Identify which cell holds the provided text, then report its (x, y) central coordinate. 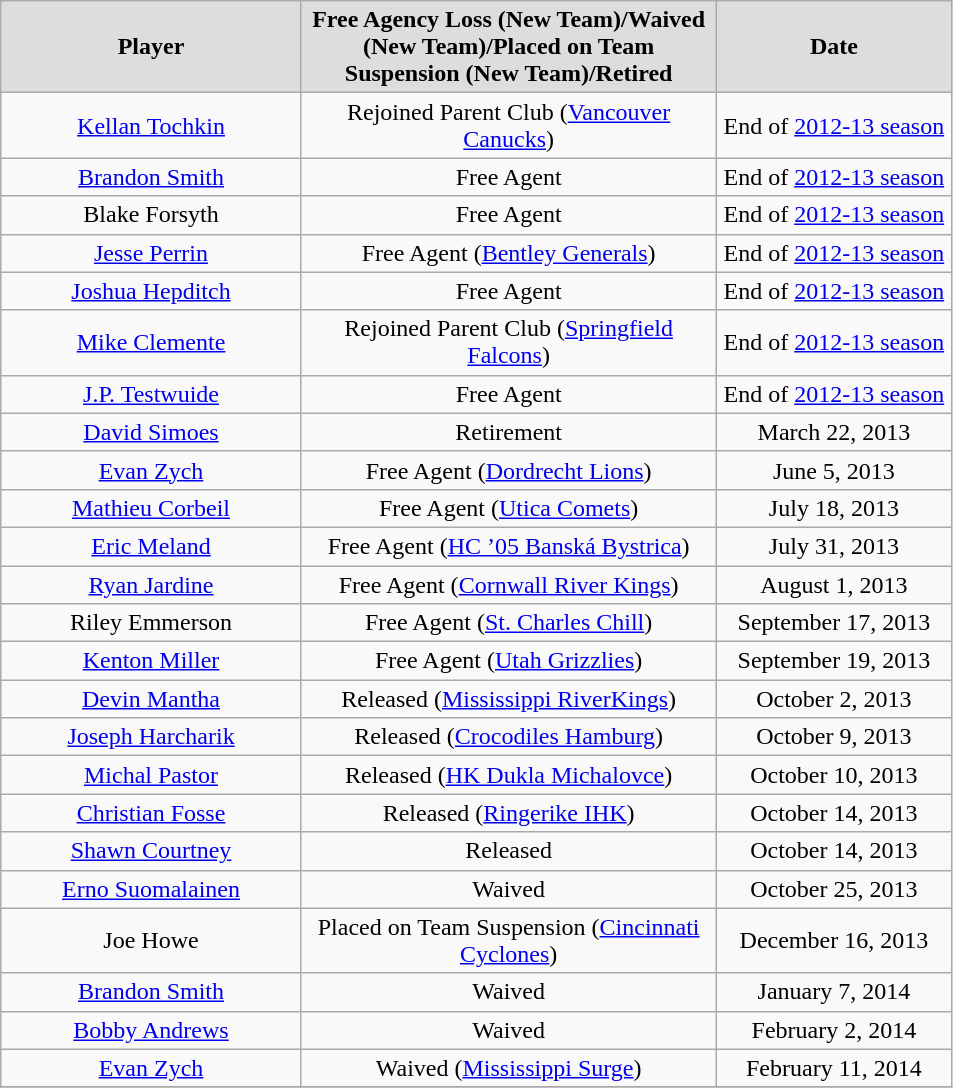
Placed on Team Suspension (Cincinnati Cyclones) (508, 940)
Erno Suomalainen (152, 889)
Bobby Andrews (152, 1030)
January 7, 2014 (834, 992)
Eric Meland (152, 546)
Date (834, 47)
Blake Forsyth (152, 215)
David Simoes (152, 432)
Released (Ringerike IHK) (508, 813)
Released (Mississippi RiverKings) (508, 699)
February 11, 2014 (834, 1068)
Mike Clemente (152, 342)
Joseph Harcharik (152, 737)
Free Agent (Cornwall River Kings) (508, 585)
Player (152, 47)
Free Agency Loss (New Team)/Waived (New Team)/Placed on Team Suspension (New Team)/Retired (508, 47)
July 18, 2013 (834, 508)
Jesse Perrin (152, 253)
October 25, 2013 (834, 889)
Ryan Jardine (152, 585)
J.P. Testwuide (152, 394)
August 1, 2013 (834, 585)
Rejoined Parent Club (Vancouver Canucks) (508, 126)
September 17, 2013 (834, 623)
Shawn Courtney (152, 851)
Riley Emmerson (152, 623)
Kellan Tochkin (152, 126)
Kenton Miller (152, 661)
Christian Fosse (152, 813)
Waived (Mississippi Surge) (508, 1068)
December 16, 2013 (834, 940)
Joshua Hepditch (152, 291)
July 31, 2013 (834, 546)
Released (508, 851)
October 10, 2013 (834, 775)
Free Agent (Bentley Generals) (508, 253)
March 22, 2013 (834, 432)
Devin Mantha (152, 699)
Free Agent (Utica Comets) (508, 508)
October 2, 2013 (834, 699)
February 2, 2014 (834, 1030)
Mathieu Corbeil (152, 508)
Released (Crocodiles Hamburg) (508, 737)
Free Agent (HC ’05 Banská Bystrica) (508, 546)
Michal Pastor (152, 775)
Free Agent (St. Charles Chill) (508, 623)
Rejoined Parent Club (Springfield Falcons) (508, 342)
Free Agent (Utah Grizzlies) (508, 661)
Joe Howe (152, 940)
September 19, 2013 (834, 661)
Released (HK Dukla Michalovce) (508, 775)
Retirement (508, 432)
Free Agent (Dordrecht Lions) (508, 470)
October 9, 2013 (834, 737)
June 5, 2013 (834, 470)
